From the cell containing the given text, extract its center point as (X, Y) coordinate. 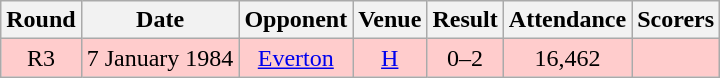
0–2 (465, 58)
Date (160, 20)
H (390, 58)
Round (41, 20)
Result (465, 20)
Everton (296, 58)
R3 (41, 58)
16,462 (567, 58)
7 January 1984 (160, 58)
Scorers (676, 20)
Attendance (567, 20)
Opponent (296, 20)
Venue (390, 20)
